Return the (x, y) coordinate for the center point of the cell that contains the specified text.  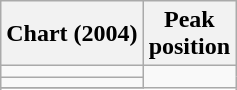
Peakposition (189, 34)
Chart (2004) (72, 34)
